Return [X, Y] of the center of cell containing provided text 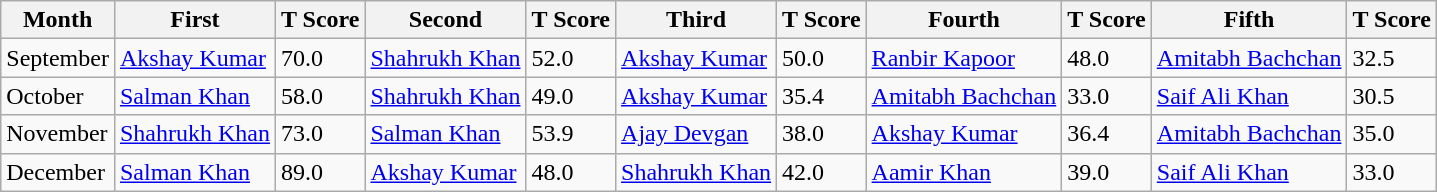
32.5 [1392, 58]
36.4 [1107, 134]
73.0 [320, 134]
Aamir Khan [964, 172]
50.0 [822, 58]
November [58, 134]
70.0 [320, 58]
October [58, 96]
Ranbir Kapoor [964, 58]
35.0 [1392, 134]
89.0 [320, 172]
42.0 [822, 172]
September [58, 58]
39.0 [1107, 172]
52.0 [571, 58]
58.0 [320, 96]
Fourth [964, 20]
30.5 [1392, 96]
Month [58, 20]
December [58, 172]
First [194, 20]
35.4 [822, 96]
53.9 [571, 134]
49.0 [571, 96]
38.0 [822, 134]
Ajay Devgan [696, 134]
Second [446, 20]
Fifth [1249, 20]
Third [696, 20]
